Return (x, y) of the center of cell containing provided text 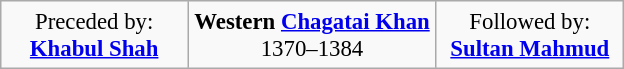
Western Chagatai Khan1370–1384 (312, 35)
Preceded by:Khabul Shah (94, 35)
Followed by:Sultan Mahmud (530, 35)
